Return [x, y] of the center of cell containing provided text 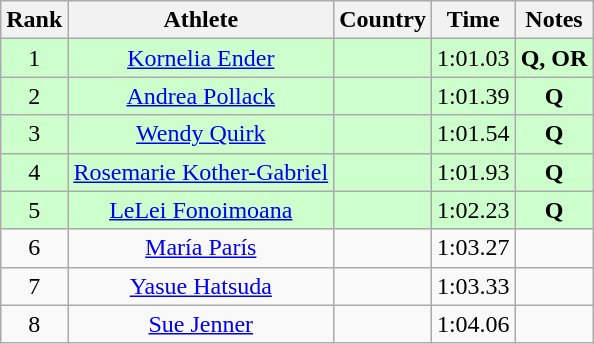
Country [383, 20]
Rosemarie Kother-Gabriel [201, 172]
3 [34, 134]
1:03.33 [473, 286]
Wendy Quirk [201, 134]
2 [34, 96]
5 [34, 210]
Rank [34, 20]
LeLei Fonoimoana [201, 210]
6 [34, 248]
1:01.93 [473, 172]
8 [34, 324]
Time [473, 20]
María París [201, 248]
1:04.06 [473, 324]
1:03.27 [473, 248]
1:01.03 [473, 58]
Andrea Pollack [201, 96]
1:01.54 [473, 134]
1:01.39 [473, 96]
Athlete [201, 20]
Sue Jenner [201, 324]
Kornelia Ender [201, 58]
1 [34, 58]
4 [34, 172]
Notes [554, 20]
1:02.23 [473, 210]
Q, OR [554, 58]
Yasue Hatsuda [201, 286]
7 [34, 286]
